Pinpoint the cell where the given text exists, returning its (x, y) midpoint coordinate. 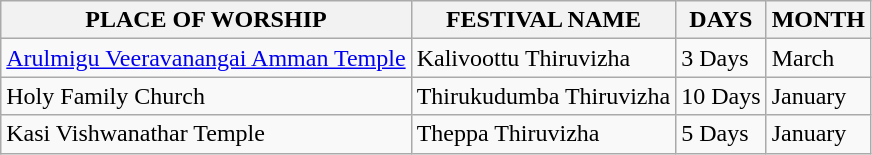
FESTIVAL NAME (544, 20)
Thirukudumba Thiruvizha (544, 96)
DAYS (721, 20)
Holy Family Church (206, 96)
MONTH (818, 20)
Arulmigu Veeravanangai Amman Temple (206, 58)
5 Days (721, 134)
Kasi Vishwanathar Temple (206, 134)
3 Days (721, 58)
Kalivoottu Thiruvizha (544, 58)
Theppa Thiruvizha (544, 134)
March (818, 58)
10 Days (721, 96)
PLACE OF WORSHIP (206, 20)
